Return the (x, y) coordinate for the center point of the cell that contains the specified text.  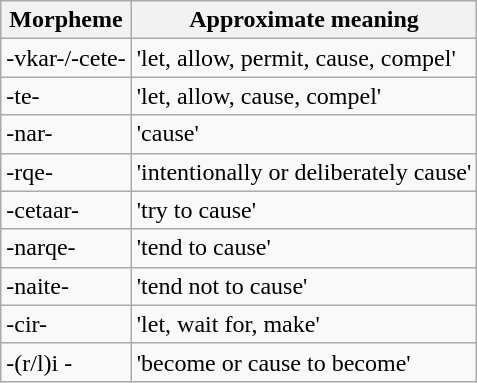
-nar- (66, 134)
-te- (66, 96)
-(r/l)i - (66, 362)
'tend not to cause' (304, 286)
'tend to cause' (304, 248)
Approximate meaning (304, 20)
'try to cause' (304, 210)
Morpheme (66, 20)
-cir- (66, 324)
'let, allow, permit, cause, compel' (304, 58)
'let, allow, cause, compel' (304, 96)
-naite- (66, 286)
-cetaar- (66, 210)
-narqe- (66, 248)
'intentionally or deliberately cause' (304, 172)
'let, wait for, make' (304, 324)
-rqe- (66, 172)
'cause' (304, 134)
'become or cause to become' (304, 362)
-vkar-/-cete- (66, 58)
